Provide the [X, Y] coordinate of the cell's center where the given text is located.  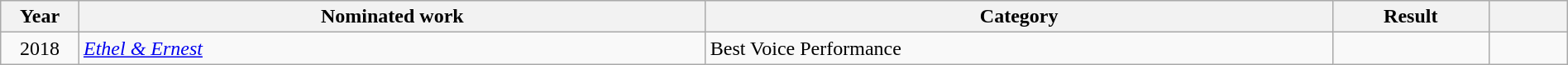
Category [1019, 17]
2018 [40, 48]
Nominated work [392, 17]
Year [40, 17]
Best Voice Performance [1019, 48]
Ethel & Ernest [392, 48]
Result [1411, 17]
